Locate the cell with the specified text and output its [X, Y] center coordinate. 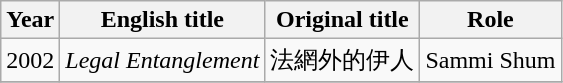
Role [490, 20]
法網外的伊人 [342, 60]
English title [162, 20]
2002 [30, 60]
Sammi Shum [490, 60]
Legal Entanglement [162, 60]
Original title [342, 20]
Year [30, 20]
